Extract the [X, Y] coordinate from the center of the cell holding the provided text.  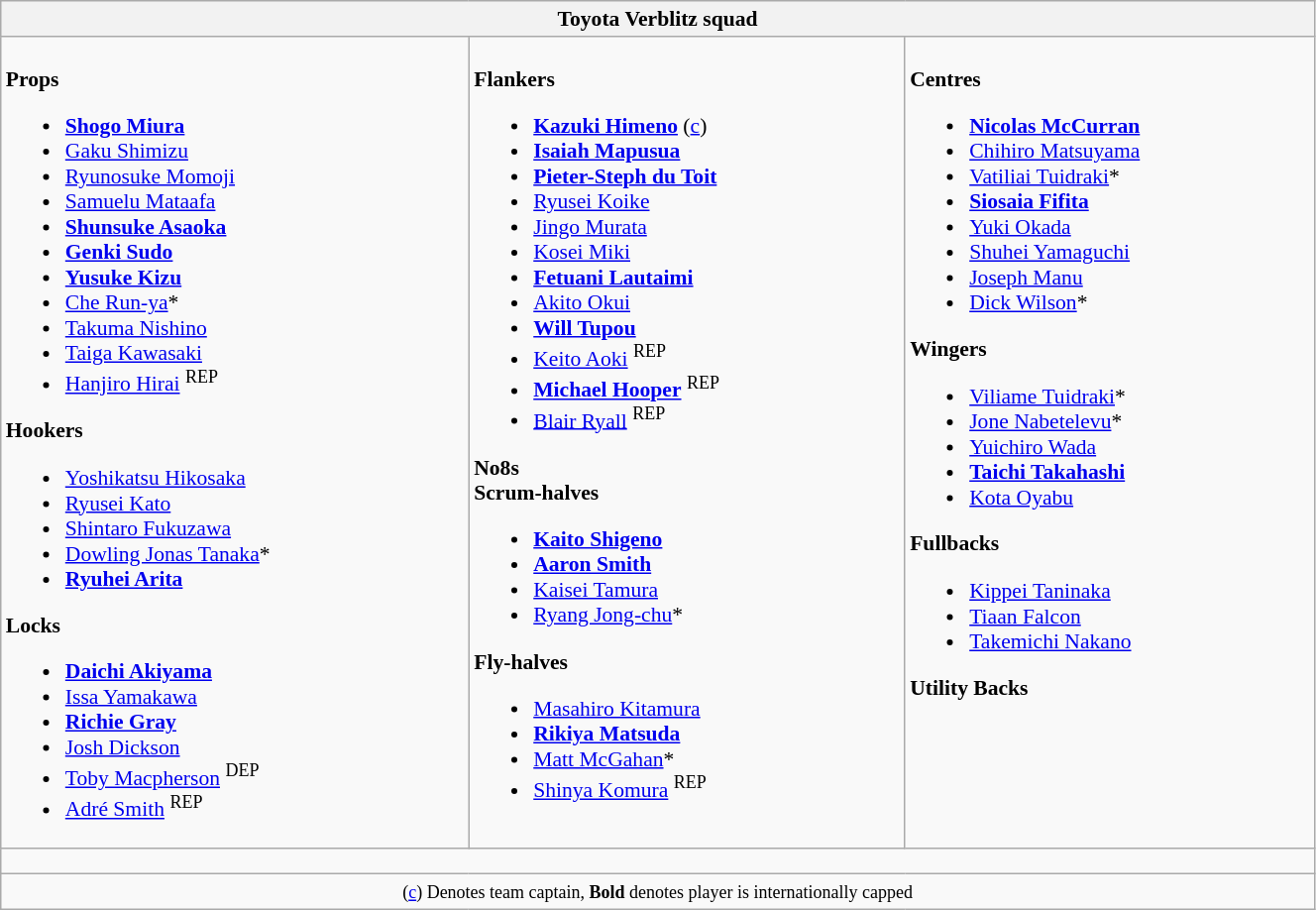
(c) Denotes team captain, Bold denotes player is internationally capped [658, 892]
Toyota Verblitz squad [658, 19]
